Pinpoint the cell where the given text exists, returning its (x, y) midpoint coordinate. 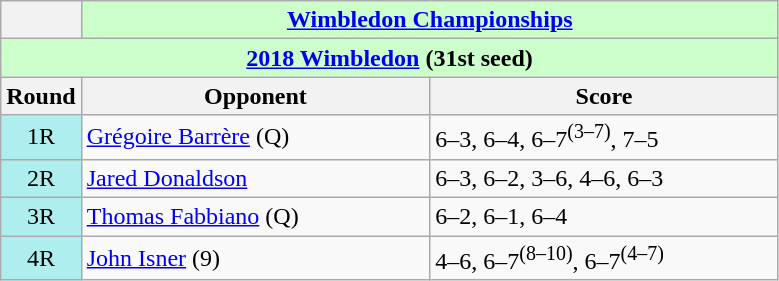
6–2, 6–1, 6–4 (604, 217)
Score (604, 96)
John Isner (9) (256, 258)
Jared Donaldson (256, 178)
3R (41, 217)
6–3, 6–4, 6–7(3–7), 7–5 (604, 138)
Wimbledon Championships (430, 20)
1R (41, 138)
2018 Wimbledon (31st seed) (390, 58)
2R (41, 178)
Grégoire Barrère (Q) (256, 138)
Opponent (256, 96)
4–6, 6–7(8–10), 6–7(4–7) (604, 258)
Round (41, 96)
Thomas Fabbiano (Q) (256, 217)
4R (41, 258)
6–3, 6–2, 3–6, 4–6, 6–3 (604, 178)
